Return the [x, y] coordinate for the center point of the cell that contains the specified text.  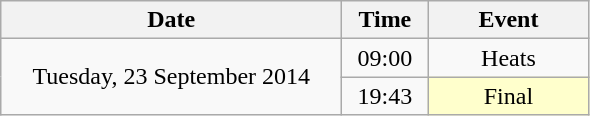
19:43 [385, 96]
Date [172, 20]
Heats [508, 58]
Event [508, 20]
Final [508, 96]
Time [385, 20]
09:00 [385, 58]
Tuesday, 23 September 2014 [172, 77]
